Identify which cell holds the provided text, then report its (x, y) central coordinate. 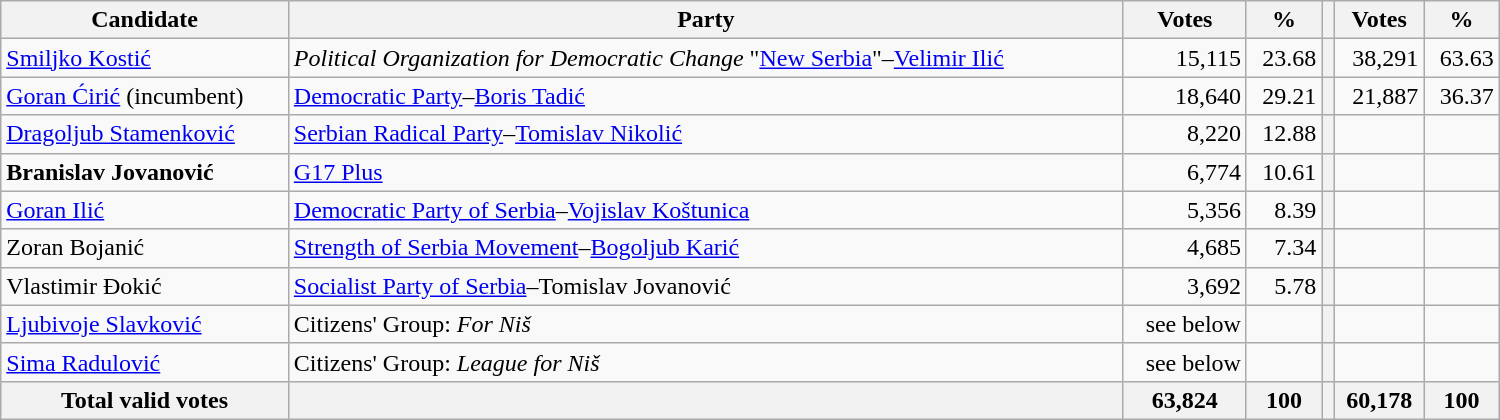
63.63 (1462, 58)
8,220 (1184, 134)
18,640 (1184, 96)
Goran Ćirić (incumbent) (145, 96)
Vlastimir Đokić (145, 286)
Socialist Party of Serbia–Tomislav Jovanović (706, 286)
36.37 (1462, 96)
Goran Ilić (145, 210)
G17 Plus (706, 172)
Branislav Jovanović (145, 172)
Ljubivoje Slavković (145, 324)
6,774 (1184, 172)
60,178 (1380, 400)
3,692 (1184, 286)
12.88 (1284, 134)
38,291 (1380, 58)
Democratic Party–Boris Tadić (706, 96)
Citizens' Group: League for Niš (706, 362)
5.78 (1284, 286)
15,115 (1184, 58)
Zoran Bojanić (145, 248)
21,887 (1380, 96)
Democratic Party of Serbia–Vojislav Koštunica (706, 210)
Candidate (145, 20)
5,356 (1184, 210)
Smiljko Kostić (145, 58)
Serbian Radical Party–Tomislav Nikolić (706, 134)
Sima Radulović (145, 362)
Citizens' Group: For Niš (706, 324)
Strength of Serbia Movement–Bogoljub Karić (706, 248)
4,685 (1184, 248)
10.61 (1284, 172)
63,824 (1184, 400)
Party (706, 20)
29.21 (1284, 96)
Political Organization for Democratic Change "New Serbia"–Velimir Ilić (706, 58)
Dragoljub Stamenković (145, 134)
8.39 (1284, 210)
7.34 (1284, 248)
23.68 (1284, 58)
Total valid votes (145, 400)
